Output the [x, y] coordinate of the center of the cell containing the given text.  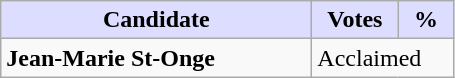
Candidate [156, 20]
% [426, 20]
Votes [355, 20]
Jean-Marie St-Onge [156, 58]
Acclaimed [383, 58]
